Scan for the cell matching the given text and deliver its [x, y] coordinate at center. 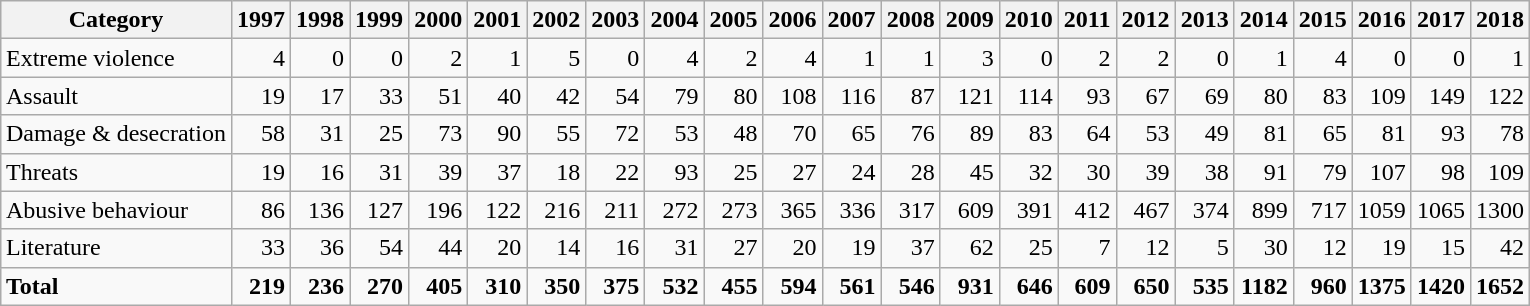
114 [1028, 96]
1998 [320, 20]
51 [438, 96]
90 [498, 134]
76 [910, 134]
78 [1500, 134]
310 [498, 286]
14 [556, 248]
Total [116, 286]
2001 [498, 20]
67 [1146, 96]
1059 [1382, 210]
58 [260, 134]
374 [1204, 210]
149 [1440, 96]
350 [556, 286]
2003 [616, 20]
86 [260, 210]
2006 [792, 20]
116 [852, 96]
931 [970, 286]
15 [1440, 248]
1420 [1440, 286]
216 [556, 210]
45 [970, 172]
87 [910, 96]
7 [1087, 248]
2017 [1440, 20]
375 [616, 286]
455 [734, 286]
236 [320, 286]
412 [1087, 210]
2018 [1500, 20]
2002 [556, 20]
136 [320, 210]
650 [1146, 286]
40 [498, 96]
55 [556, 134]
Threats [116, 172]
717 [1322, 210]
36 [320, 248]
Literature [116, 248]
2000 [438, 20]
69 [1204, 96]
72 [616, 134]
64 [1087, 134]
73 [438, 134]
22 [616, 172]
365 [792, 210]
2007 [852, 20]
32 [1028, 172]
2016 [1382, 20]
317 [910, 210]
Abusive behaviour [116, 210]
211 [616, 210]
391 [1028, 210]
Damage & desecration [116, 134]
646 [1028, 286]
48 [734, 134]
107 [1382, 172]
2015 [1322, 20]
561 [852, 286]
1182 [1264, 286]
535 [1204, 286]
2004 [674, 20]
127 [380, 210]
546 [910, 286]
270 [380, 286]
18 [556, 172]
2014 [1264, 20]
98 [1440, 172]
219 [260, 286]
1300 [1500, 210]
28 [910, 172]
1997 [260, 20]
3 [970, 58]
121 [970, 96]
336 [852, 210]
273 [734, 210]
2005 [734, 20]
196 [438, 210]
2013 [1204, 20]
2012 [1146, 20]
594 [792, 286]
89 [970, 134]
2009 [970, 20]
2008 [910, 20]
70 [792, 134]
49 [1204, 134]
38 [1204, 172]
1652 [1500, 286]
272 [674, 210]
1999 [380, 20]
960 [1322, 286]
405 [438, 286]
Assault [116, 96]
2010 [1028, 20]
17 [320, 96]
24 [852, 172]
467 [1146, 210]
1375 [1382, 286]
2011 [1087, 20]
62 [970, 248]
1065 [1440, 210]
532 [674, 286]
Extreme violence [116, 58]
91 [1264, 172]
899 [1264, 210]
44 [438, 248]
Category [116, 20]
108 [792, 96]
